Determine the [X, Y] coordinate at the center of the cell enclosing the given text.  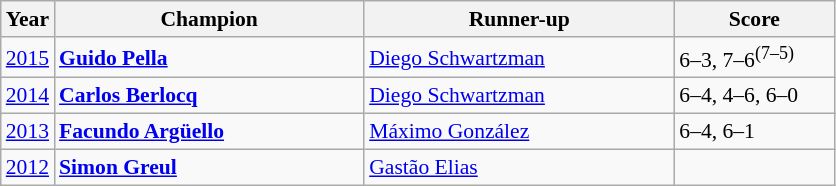
6–3, 7–6(7–5) [754, 58]
6–4, 4–6, 6–0 [754, 96]
2014 [28, 96]
2012 [28, 167]
2013 [28, 132]
Guido Pella [209, 58]
Score [754, 19]
Champion [209, 19]
Gastão Elias [519, 167]
Simon Greul [209, 167]
6–4, 6–1 [754, 132]
2015 [28, 58]
Máximo González [519, 132]
Year [28, 19]
Facundo Argüello [209, 132]
Runner-up [519, 19]
Carlos Berlocq [209, 96]
